Search for the cell housing the specified text and yield its (X, Y) center coordinate. 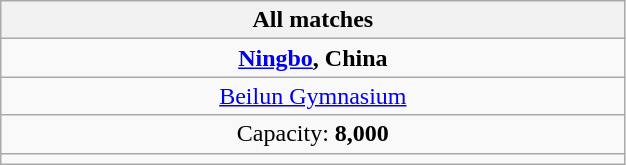
All matches (313, 20)
Ningbo, China (313, 58)
Capacity: 8,000 (313, 134)
Beilun Gymnasium (313, 96)
